Search for the cell housing the specified text and yield its (x, y) center coordinate. 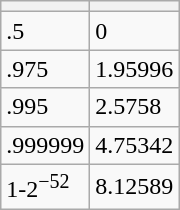
2.5758 (134, 107)
.999999 (46, 145)
1.95996 (134, 69)
.995 (46, 107)
1-2−52 (46, 186)
4.75342 (134, 145)
.5 (46, 31)
.975 (46, 69)
0 (134, 31)
8.12589 (134, 186)
